Scan for the cell matching the given text and deliver its [x, y] coordinate at center. 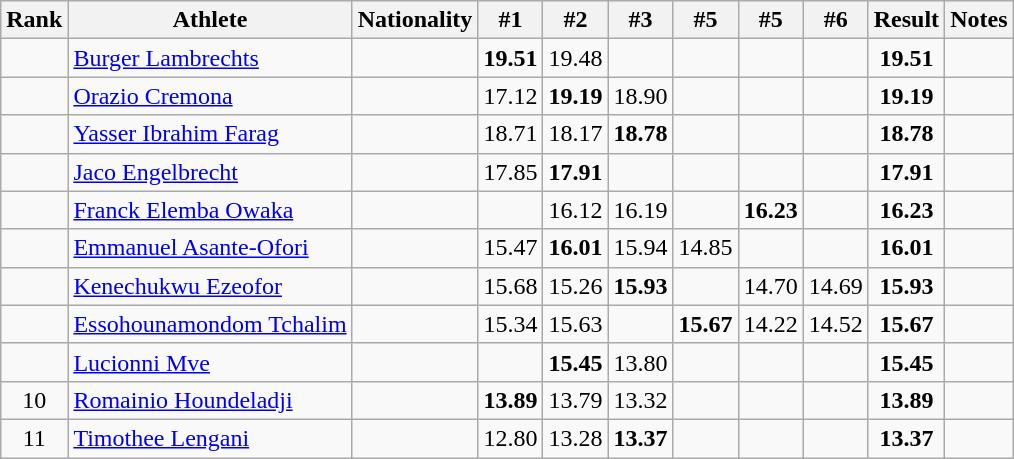
13.80 [640, 362]
16.19 [640, 210]
16.12 [576, 210]
#3 [640, 20]
Franck Elemba Owaka [210, 210]
19.48 [576, 58]
Lucionni Mve [210, 362]
15.47 [510, 248]
13.28 [576, 438]
Essohounamondom Tchalim [210, 324]
Jaco Engelbrecht [210, 172]
Kenechukwu Ezeofor [210, 286]
#1 [510, 20]
Result [906, 20]
Notes [979, 20]
15.63 [576, 324]
14.22 [770, 324]
#2 [576, 20]
17.12 [510, 96]
14.69 [836, 286]
15.94 [640, 248]
Rank [34, 20]
18.17 [576, 134]
Burger Lambrechts [210, 58]
Timothee Lengani [210, 438]
13.32 [640, 400]
14.85 [706, 248]
#6 [836, 20]
11 [34, 438]
10 [34, 400]
Athlete [210, 20]
15.26 [576, 286]
14.70 [770, 286]
12.80 [510, 438]
Romainio Houndeladji [210, 400]
14.52 [836, 324]
17.85 [510, 172]
Nationality [415, 20]
Yasser Ibrahim Farag [210, 134]
13.79 [576, 400]
15.68 [510, 286]
Emmanuel Asante-Ofori [210, 248]
18.71 [510, 134]
15.34 [510, 324]
Orazio Cremona [210, 96]
18.90 [640, 96]
